Return [X, Y] of the center of cell containing provided text 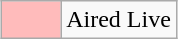
Aired Live [119, 20]
